Extract the [X, Y] coordinate from the center of the cell holding the provided text.  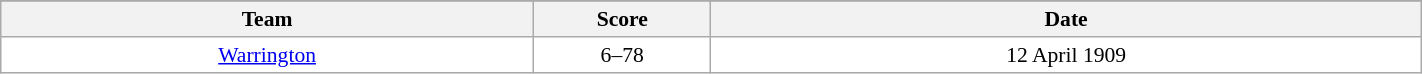
Warrington [268, 55]
Team [268, 19]
Date [1066, 19]
Score [622, 19]
6–78 [622, 55]
12 April 1909 [1066, 55]
